Search for the cell housing the specified text and yield its [X, Y] center coordinate. 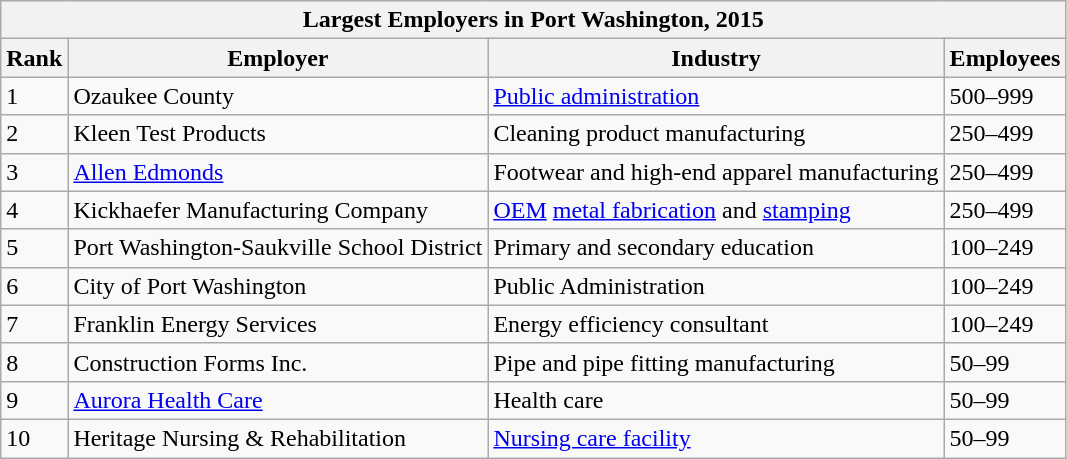
Primary and secondary education [716, 248]
Franklin Energy Services [278, 324]
Port Washington-Saukville School District [278, 248]
Nursing care facility [716, 438]
5 [34, 248]
8 [34, 362]
2 [34, 134]
Footwear and high-end apparel manufacturing [716, 172]
Public Administration [716, 286]
6 [34, 286]
7 [34, 324]
City of Port Washington [278, 286]
Industry [716, 58]
Kickhaefer Manufacturing Company [278, 210]
1 [34, 96]
Aurora Health Care [278, 400]
Pipe and pipe fitting manufacturing [716, 362]
Health care [716, 400]
Employees [1005, 58]
3 [34, 172]
Ozaukee County [278, 96]
Largest Employers in Port Washington, 2015 [534, 20]
OEM metal fabrication and stamping [716, 210]
4 [34, 210]
Public administration [716, 96]
9 [34, 400]
Construction Forms Inc. [278, 362]
Rank [34, 58]
Energy efficiency consultant [716, 324]
Kleen Test Products [278, 134]
500–999 [1005, 96]
Cleaning product manufacturing [716, 134]
Allen Edmonds [278, 172]
Employer [278, 58]
10 [34, 438]
Heritage Nursing & Rehabilitation [278, 438]
